Extract the (X, Y) coordinate from the center of the cell holding the provided text.  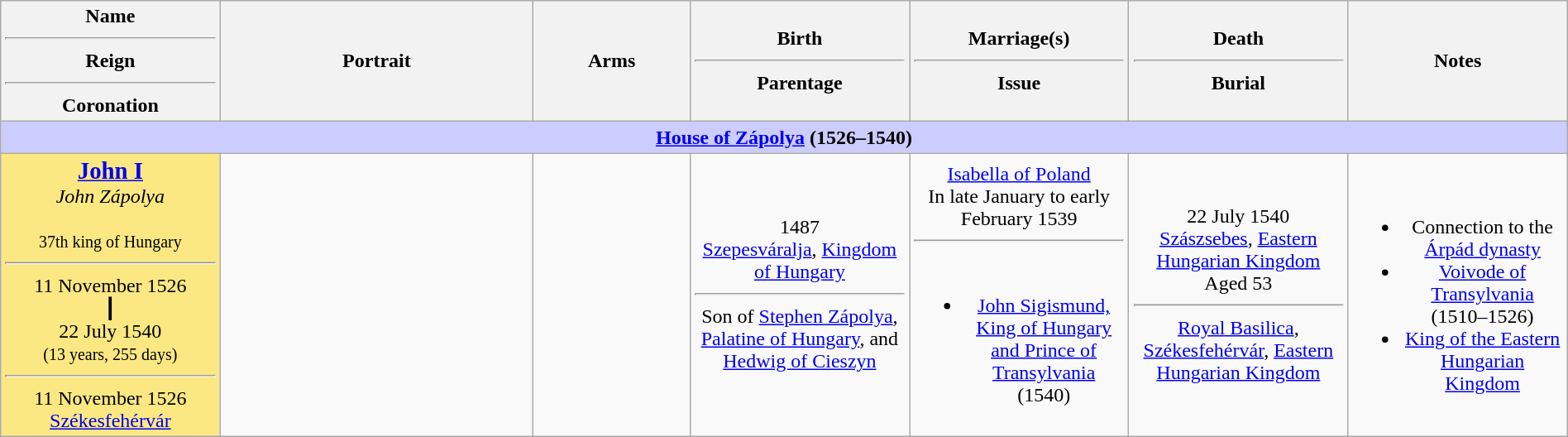
John I John Zápolya37th king of Hungary11 November 1526┃22 July 1540(13 years, 255 days)11 November 1526Székesfehérvár (111, 295)
Notes (1457, 61)
22 July 1540Szászsebes, Eastern Hungarian KingdomAged 53Royal Basilica, Székesfehérvár, Eastern Hungarian Kingdom (1239, 295)
Marriage(s)Issue (1019, 61)
Arms (612, 61)
House of Zápolya (1526–1540) (784, 137)
BirthParentage (799, 61)
1487Szepesváralja, Kingdom of HungarySon of Stephen Zápolya, Palatine of Hungary, and Hedwig of Cieszyn (799, 295)
Connection to the Árpád dynastyVoivode of Transylvania (1510–1526)King of the Eastern Hungarian Kingdom (1457, 295)
Isabella of PolandIn late January to early February 1539John Sigismund, King of Hungary and Prince of Transylvania (1540) (1019, 295)
DeathBurial (1239, 61)
NameReignCoronation (111, 61)
Portrait (377, 61)
